Output the [x, y] coordinate of the center of the cell containing the given text.  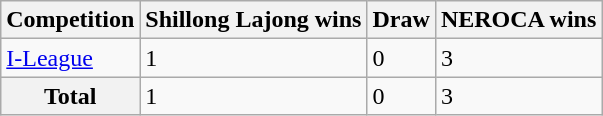
NEROCA wins [518, 20]
Shillong Lajong wins [254, 20]
I-League [70, 58]
Draw [401, 20]
Total [70, 96]
Competition [70, 20]
